Provide the [X, Y] coordinate of the cell's center where the given text is located.  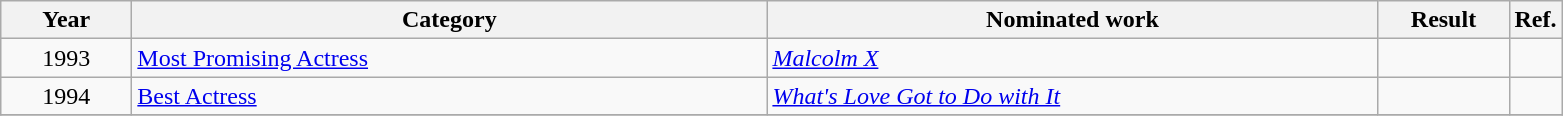
Result [1444, 20]
Malcolm X [1072, 58]
Ref. [1536, 20]
Most Promising Actress [450, 58]
Best Actress [450, 96]
Category [450, 20]
What's Love Got to Do with It [1072, 96]
1993 [66, 58]
Year [66, 20]
Nominated work [1072, 20]
1994 [66, 96]
